Scan for the cell matching the given text and deliver its (x, y) coordinate at center. 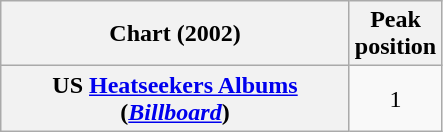
US Heatseekers Albums (Billboard) (176, 98)
Peakposition (395, 34)
1 (395, 98)
Chart (2002) (176, 34)
